For the text-containing cell, return its midpoint in (X, Y) coordinate format. 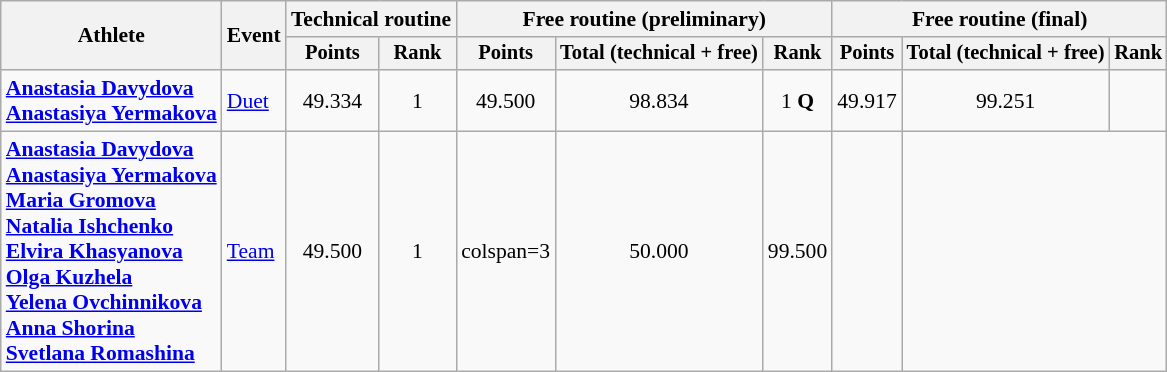
50.000 (659, 252)
Duet (254, 100)
Technical routine (371, 19)
49.334 (332, 100)
Event (254, 36)
Anastasia DavydovaAnastasiya YermakovaMaria GromovaNatalia IshchenkoElvira KhasyanovaOlga KuzhelaYelena OvchinnikovaAnna ShorinaSvetlana Romashina (112, 252)
99.251 (1006, 100)
Team (254, 252)
Free routine (preliminary) (644, 19)
colspan=3 (506, 252)
98.834 (659, 100)
Free routine (final) (1000, 19)
49.917 (866, 100)
Anastasia DavydovaAnastasiya Yermakova (112, 100)
1 Q (798, 100)
99.500 (798, 252)
Athlete (112, 36)
